Scan for the cell matching the given text and deliver its (X, Y) coordinate at center. 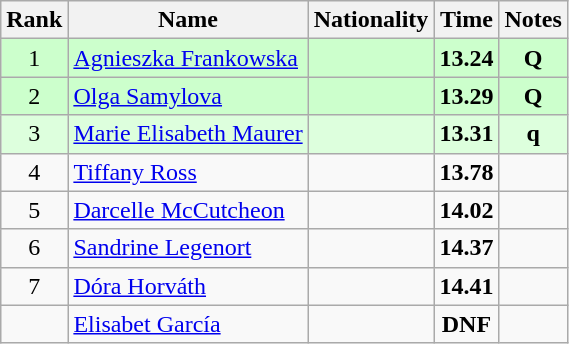
Darcelle McCutcheon (188, 210)
14.41 (466, 286)
Rank (34, 20)
7 (34, 286)
2 (34, 96)
Marie Elisabeth Maurer (188, 134)
13.29 (466, 96)
Dóra Horváth (188, 286)
14.37 (466, 248)
13.78 (466, 172)
Sandrine Legenort (188, 248)
Agnieszka Frankowska (188, 58)
q (533, 134)
13.31 (466, 134)
14.02 (466, 210)
6 (34, 248)
DNF (466, 324)
5 (34, 210)
Olga Samylova (188, 96)
Time (466, 20)
13.24 (466, 58)
1 (34, 58)
Name (188, 20)
Notes (533, 20)
Tiffany Ross (188, 172)
4 (34, 172)
Elisabet García (188, 324)
Nationality (371, 20)
3 (34, 134)
